Find where the given text appears and provide that cell's center as [x, y] coordinate. 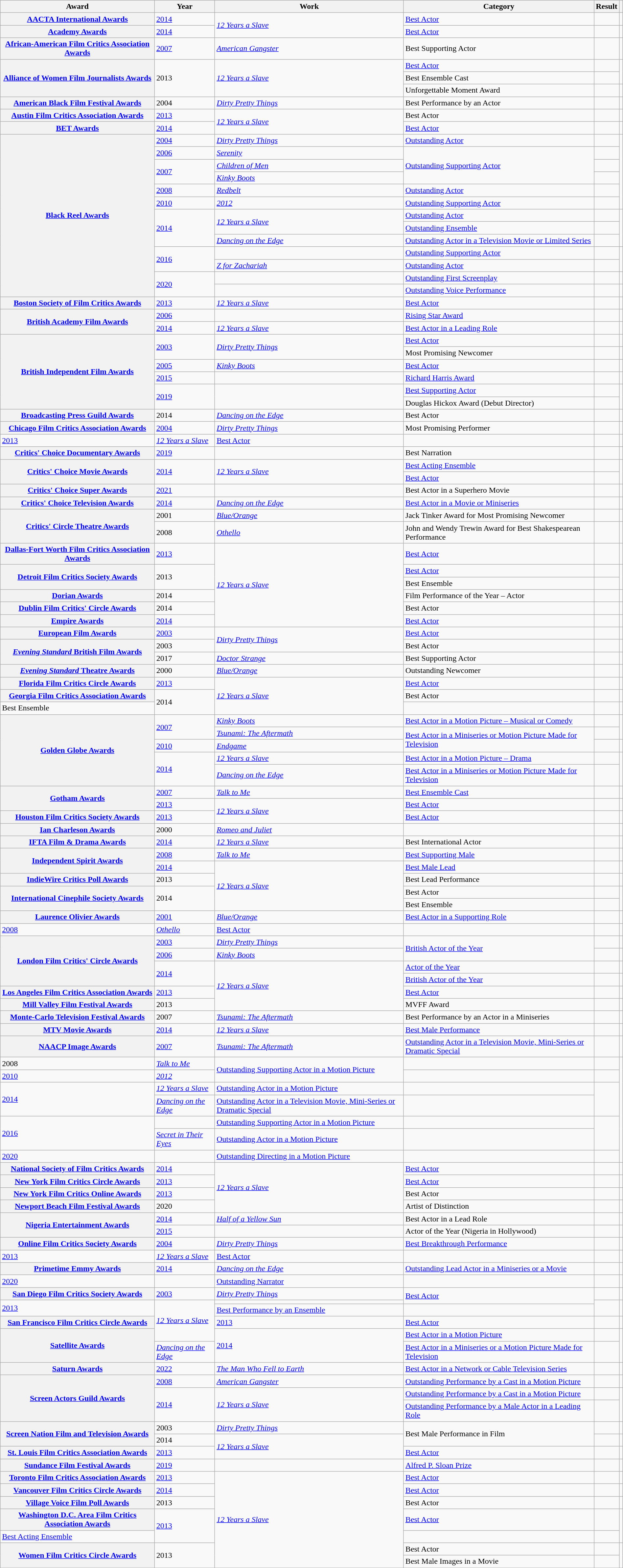
Best Actor in a Motion Picture [499, 1335]
Vancouver Film Critics Circle Awards [78, 1490]
Best Actor in a Network or Cable Television Series [499, 1369]
Romeo and Juliet [310, 830]
Endgame [310, 746]
Outstanding Newcomer [499, 671]
Evening Standard British Film Awards [78, 652]
BET Awards [78, 128]
Gotham Awards [78, 798]
Outstanding Narrator [310, 1281]
Most Promising Performer [499, 428]
Artist of Distinction [499, 1206]
Doctor Strange [310, 658]
Unforgettable Moment Award [499, 90]
Washington D.C. Area Film Critics Association Awards [78, 1519]
Satellite Awards [78, 1345]
Monte-Carlo Television Festival Awards [78, 1017]
Best Actor in a Miniseries or a Motion Picture Made for Television [499, 1352]
IFTA Film & Drama Awards [78, 842]
2022 [185, 1369]
National Society of Film Critics Awards [78, 1169]
San Diego Film Critics Society Awards [78, 1294]
Independent Spirit Awards [78, 861]
Screen Actors Guild Awards [78, 1398]
Primetime Emmy Awards [78, 1269]
Actor of the Year (Nigeria in Hollywood) [499, 1231]
2017 [185, 658]
Online Film Critics Society Awards [78, 1244]
Douglas Hickox Award (Debut Director) [499, 403]
Children of Men [310, 165]
Mill Valley Film Festival Awards [78, 1005]
London Film Critics' Circle Awards [78, 961]
Detroit Film Critics Society Awards [78, 577]
Best Male Lead [499, 867]
Nigeria Entertainment Awards [78, 1225]
Alfred P. Sloan Prize [499, 1465]
Broadcasting Press Guild Awards [78, 415]
Outstanding First Screenplay [499, 278]
Best Male Images in a Movie [499, 1561]
Alliance of Women Film Journalists Awards [78, 78]
International Cinephile Society Awards [78, 898]
Secret in Their Eyes [185, 1139]
Redbelt [310, 190]
MVFF Award [499, 1005]
AACTA International Awards [78, 19]
Best Performance by an Ensemble [310, 1310]
Best Performance by an Actor [499, 103]
Screen Nation Film and Television Awards [78, 1434]
John and Wendy Trewin Award for Best Shakespearean Performance [499, 532]
IndieWire Critics Poll Awards [78, 880]
Evening Standard Theatre Awards [78, 671]
Half of a Yellow Sun [310, 1219]
Critics' Choice Movie Awards [78, 472]
Best Male Performance in Film [499, 1434]
San Francisco Film Critics Circle Awards [78, 1322]
Black Reel Awards [78, 215]
Outstanding Performance by a Male Actor in a Leading Role [499, 1410]
Houston Film Critics Society Awards [78, 817]
Best Supporting Male [499, 855]
British Academy Film Awards [78, 322]
Sundance Film Festival Awards [78, 1465]
Georgia Film Critics Association Awards [78, 696]
New York Film Critics Circle Awards [78, 1181]
NAACP Image Awards [78, 1046]
Z for Zachariah [310, 265]
Newport Beach Film Festival Awards [78, 1206]
New York Film Critics Online Awards [78, 1194]
Best Actor in a Supporting Role [499, 917]
Work [310, 7]
Richard Harris Award [499, 378]
Critics' Choice Super Awards [78, 490]
Dublin Film Critics' Circle Awards [78, 608]
Laurence Olivier Awards [78, 917]
Golden Globe Awards [78, 750]
Award [78, 7]
European Film Awards [78, 633]
Los Angeles Film Critics Association Awards [78, 992]
African-American Film Critics Association Awards [78, 49]
Saturn Awards [78, 1369]
Boston Society of Film Critics Awards [78, 303]
Best Actor in a Superhero Movie [499, 490]
Jack Tinker Award for Most Promising Newcomer [499, 515]
Film Performance of the Year – Actor [499, 596]
Year [185, 7]
Best Breakthrough Performance [499, 1244]
Outstanding Ensemble [499, 228]
Critics' Choice Documentary Awards [78, 453]
American Black Film Festival Awards [78, 103]
Critics' Choice Television Awards [78, 503]
Outstanding Actor in a Television Movie or Limited Series [499, 240]
Women Film Critics Circle Awards [78, 1555]
2005 [185, 366]
Actor of the Year [499, 967]
Best Performance by an Actor in a Miniseries [499, 1017]
Toronto Film Critics Association Awards [78, 1478]
Outstanding Directing in a Motion Picture [310, 1156]
Dallas-Fort Worth Film Critics Association Awards [78, 554]
MTV Movie Awards [78, 1030]
Result [607, 7]
Best International Actor [499, 842]
Critics' Circle Theatre Awards [78, 526]
Best Male Performance [499, 1030]
Category [499, 7]
British Independent Film Awards [78, 371]
Best Narration [499, 453]
Best Actor in a Motion Picture – Musical or Comedy [499, 721]
Austin Film Critics Association Awards [78, 115]
Outstanding Voice Performance [499, 290]
St. Louis Film Critics Association Awards [78, 1453]
Best Actor in a Lead Role [499, 1219]
Serenity [310, 153]
Best Actor in a Movie or Miniseries [499, 503]
Village Voice Film Poll Awards [78, 1503]
Best Lead Performance [499, 880]
Chicago Film Critics Association Awards [78, 428]
Rising Star Award [499, 315]
Dorian Awards [78, 596]
The Man Who Fell to Earth [310, 1369]
Best Actor in a Leading Role [499, 328]
Florida Film Critics Circle Awards [78, 683]
Academy Awards [78, 32]
Empire Awards [78, 621]
2021 [185, 490]
Best Actor in a Motion Picture – Drama [499, 758]
Outstanding Lead Actor in a Miniseries or a Movie [499, 1269]
Most Promising Newcomer [499, 353]
Ian Charleson Awards [78, 830]
